For the text-containing cell, return its midpoint in (x, y) coordinate format. 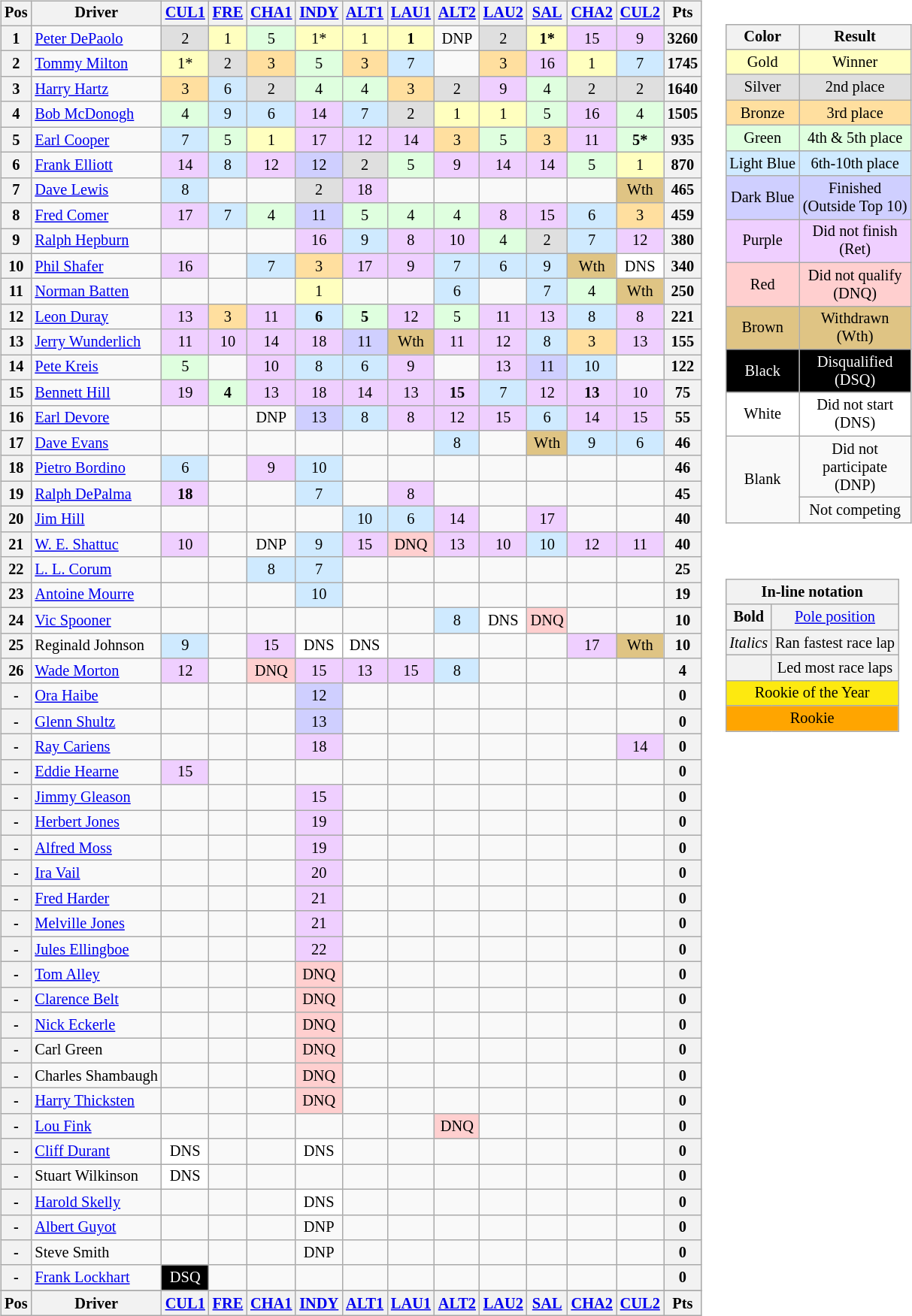
Did not qualify(DNQ) (855, 284)
380 (683, 241)
6th-10th place (855, 163)
Led most race laps (835, 668)
Winner (855, 62)
Finished(Outside Top 10) (855, 198)
Green (762, 138)
Color (762, 37)
Cliff Durant (96, 1151)
Wade Morton (96, 671)
Melville Jones (96, 924)
459 (683, 216)
Jimmy Gleason (96, 797)
3260 (683, 38)
L. L. Corum (96, 570)
Tommy Milton (96, 64)
Fred Harder (96, 899)
Dave Lewis (96, 190)
Ralph Hepburn (96, 241)
Leon Duray (96, 317)
Ran fastest race lap (835, 643)
Ray Cariens (96, 747)
Lou Fink (96, 1127)
Alfred Moss (96, 848)
Frank Elliott (96, 165)
Blank (762, 480)
1505 (683, 114)
26 (16, 671)
Did not start(DNS) (855, 414)
Not competing (855, 510)
Bob McDonogh (96, 114)
Pietro Bordino (96, 468)
Harry Thicksten (96, 1101)
Herbert Jones (96, 823)
Nick Eckerle (96, 1025)
Albert Guyot (96, 1227)
Red (762, 284)
5* (641, 140)
Bold (749, 617)
122 (683, 368)
Brown (762, 328)
Purple (762, 241)
Tom Alley (96, 975)
Rookie of the Year (812, 693)
Carl Green (96, 1051)
Earl Devore (96, 418)
W. E. Shattuc (96, 544)
155 (683, 342)
Phil Shafer (96, 266)
Ora Haibe (96, 696)
White (762, 414)
In-line notation (812, 592)
Disqualified(DSQ) (855, 371)
Light Blue (762, 163)
55 (683, 418)
Bronze (762, 113)
Vic Spooner (96, 620)
Pole position (835, 617)
Harold Skelly (96, 1202)
75 (683, 392)
Eddie Hearne (96, 772)
Reginald Johnson (96, 646)
Jerry Wunderlich (96, 342)
870 (683, 165)
Frank Lockhart (96, 1278)
Jules Ellingboe (96, 949)
465 (683, 190)
Stuart Wilkinson (96, 1177)
45 (683, 494)
Peter DePaolo (96, 38)
Ira Vail (96, 873)
Dave Evans (96, 443)
Bennett Hill (96, 392)
Harry Hartz (96, 89)
1640 (683, 89)
Ralph DePalma (96, 494)
Norman Batten (96, 292)
Charles Shambaugh (96, 1075)
Fred Comer (96, 216)
DSQ (185, 1278)
2nd place (855, 87)
Dark Blue (762, 198)
Pete Kreis (96, 368)
Did notparticipate(DNP) (855, 467)
Jim Hill (96, 519)
340 (683, 266)
Silver (762, 87)
4th & 5th place (855, 138)
Rookie (812, 719)
In-line notation Bold Pole position Italics Ran fastest race lap Led most race laps Rookie of the Year Rookie (818, 645)
1745 (683, 64)
Glenn Shultz (96, 722)
3rd place (855, 113)
Italics (749, 643)
24 (16, 620)
Antoine Mourre (96, 595)
Did not finish(Ret) (855, 241)
935 (683, 140)
23 (16, 595)
Black (762, 371)
Gold (762, 62)
Steve Smith (96, 1253)
250 (683, 292)
Result (855, 37)
Withdrawn(Wth) (855, 328)
221 (683, 317)
Earl Cooper (96, 140)
Clarence Belt (96, 1000)
